Search for the cell housing the specified text and yield its (X, Y) center coordinate. 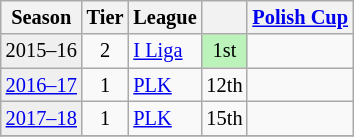
2015–16 (42, 51)
12th (225, 85)
I Liga (164, 51)
Polish Cup (300, 17)
Tier (106, 17)
2017–18 (42, 118)
1st (225, 51)
15th (225, 118)
2 (106, 51)
Season (42, 17)
2016–17 (42, 85)
League (164, 17)
